Find where the given text appears and provide that cell's center as (X, Y) coordinate. 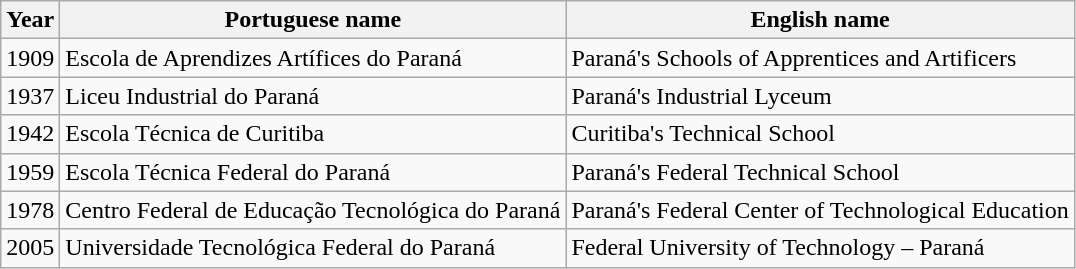
Paraná's Industrial Lyceum (820, 96)
1959 (30, 172)
Paraná's Federal Center of Technological Education (820, 210)
Liceu Industrial do Paraná (313, 96)
Federal University of Technology – Paraná (820, 248)
1937 (30, 96)
1978 (30, 210)
Universidade Tecnológica Federal do Paraná (313, 248)
Escola de Aprendizes Artífices do Paraná (313, 58)
Portuguese name (313, 20)
Paraná's Federal Technical School (820, 172)
Paraná's Schools of Apprentices and Artificers (820, 58)
1909 (30, 58)
English name (820, 20)
2005 (30, 248)
Escola Técnica de Curitiba (313, 134)
Centro Federal de Educação Tecnológica do Paraná (313, 210)
Curitiba's Technical School (820, 134)
1942 (30, 134)
Escola Técnica Federal do Paraná (313, 172)
Year (30, 20)
